Provide the (x, y) coordinate of the cell's center where the given text is located.  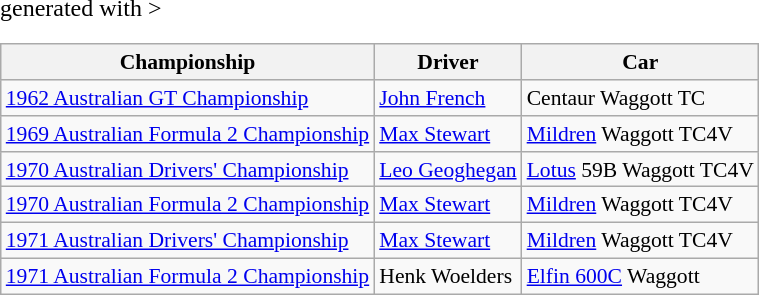
John French (448, 98)
Car (640, 62)
Centaur Waggott TC (640, 98)
Lotus 59B Waggott TC4V (640, 169)
Championship (188, 62)
Leo Geoghegan (448, 169)
1971 Australian Drivers' Championship (188, 240)
Elfin 600C Waggott (640, 276)
1971 Australian Formula 2 Championship (188, 276)
Driver (448, 62)
1970 Australian Formula 2 Championship (188, 205)
Henk Woelders (448, 276)
1969 Australian Formula 2 Championship (188, 134)
1962 Australian GT Championship (188, 98)
1970 Australian Drivers' Championship (188, 169)
